Identify which cell holds the provided text, then report its (x, y) central coordinate. 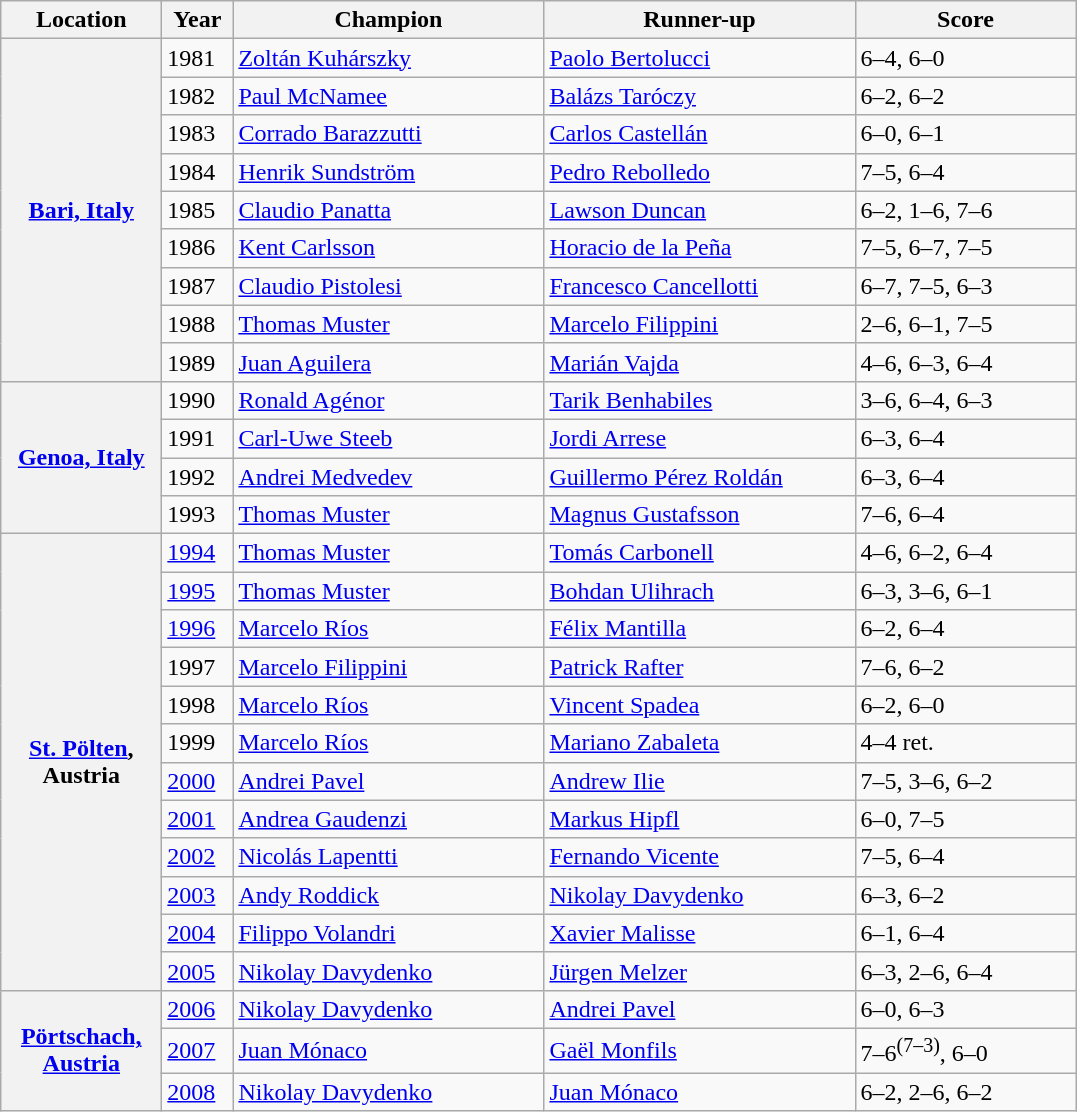
Jürgen Melzer (700, 971)
6–4, 6–0 (966, 58)
Xavier Malisse (700, 933)
Andrea Gaudenzi (388, 819)
Fernando Vicente (700, 857)
Vincent Spadea (700, 705)
Balázs Taróczy (700, 96)
Andy Roddick (388, 895)
2006 (198, 1009)
Champion (388, 20)
1983 (198, 134)
Paul McNamee (388, 96)
6–2, 6–0 (966, 705)
Jordi Arrese (700, 438)
4–6, 6–3, 6–4 (966, 362)
3–6, 6–4, 6–3 (966, 400)
Guillermo Pérez Roldán (700, 477)
1992 (198, 477)
1999 (198, 743)
1989 (198, 362)
1997 (198, 667)
Lawson Duncan (700, 210)
7–5, 3–6, 6–2 (966, 781)
Runner-up (700, 20)
Andrew Ilie (700, 781)
2004 (198, 933)
6–2, 2–6, 6–2 (966, 1092)
1991 (198, 438)
6–0, 6–3 (966, 1009)
2007 (198, 1050)
Mariano Zabaleta (700, 743)
1993 (198, 515)
6–7, 7–5, 6–3 (966, 286)
Claudio Pistolesi (388, 286)
Ronald Agénor (388, 400)
Horacio de la Peña (700, 248)
Paolo Bertolucci (700, 58)
1994 (198, 553)
Markus Hipfl (700, 819)
Filippo Volandri (388, 933)
7–5, 6–7, 7–5 (966, 248)
7–6, 6–2 (966, 667)
1990 (198, 400)
1981 (198, 58)
Zoltán Kuhárszky (388, 58)
Félix Mantilla (700, 629)
Bohdan Ulihrach (700, 591)
Tarik Benhabiles (700, 400)
Pedro Rebolledo (700, 172)
6–1, 6–4 (966, 933)
Gaël Monfils (700, 1050)
6–0, 7–5 (966, 819)
Kent Carlsson (388, 248)
4–6, 6–2, 6–4 (966, 553)
Henrik Sundström (388, 172)
1995 (198, 591)
Bari, Italy (82, 210)
Francesco Cancellotti (700, 286)
2002 (198, 857)
1982 (198, 96)
Year (198, 20)
1984 (198, 172)
St. Pölten, Austria (82, 762)
Pörtschach, Austria (82, 1050)
6–3, 3–6, 6–1 (966, 591)
Patrick Rafter (700, 667)
6–3, 6–2 (966, 895)
1988 (198, 324)
2–6, 6–1, 7–5 (966, 324)
Corrado Barazzutti (388, 134)
6–2, 6–4 (966, 629)
Score (966, 20)
Magnus Gustafsson (700, 515)
1986 (198, 248)
7–6(7–3), 6–0 (966, 1050)
Claudio Panatta (388, 210)
6–2, 1–6, 7–6 (966, 210)
4–4 ret. (966, 743)
7–6, 6–4 (966, 515)
1985 (198, 210)
6–3, 2–6, 6–4 (966, 971)
Nicolás Lapentti (388, 857)
Carlos Castellán (700, 134)
1998 (198, 705)
1996 (198, 629)
Andrei Medvedev (388, 477)
6–0, 6–1 (966, 134)
6–2, 6–2 (966, 96)
Genoa, Italy (82, 457)
Carl-Uwe Steeb (388, 438)
2005 (198, 971)
Location (82, 20)
1987 (198, 286)
Marián Vajda (700, 362)
Tomás Carbonell (700, 553)
2008 (198, 1092)
Juan Aguilera (388, 362)
2000 (198, 781)
2003 (198, 895)
2001 (198, 819)
